Locate the cell with the specified text and output its [X, Y] center coordinate. 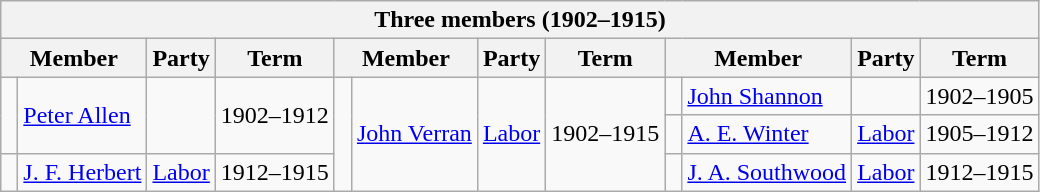
1902–1905 [980, 96]
A. E. Winter [767, 134]
1902–1915 [606, 134]
1905–1912 [980, 134]
J. F. Herbert [82, 172]
1902–1912 [274, 115]
John Verran [414, 134]
J. A. Southwood [767, 172]
Three members (1902–1915) [520, 20]
John Shannon [767, 96]
Peter Allen [82, 115]
